Capture the cell that displays the provided text and extract its [x, y] central coordinate. 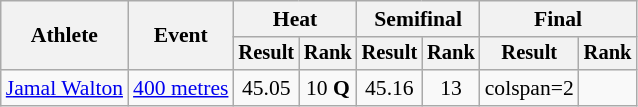
45.05 [266, 88]
colspan=2 [530, 88]
10 Q [328, 88]
Athlete [64, 36]
Jamal Walton [64, 88]
Semifinal [418, 19]
45.16 [390, 88]
Event [180, 36]
400 metres [180, 88]
13 [451, 88]
Heat [294, 19]
Final [558, 19]
